From the cell containing the given text, extract its center point as (X, Y) coordinate. 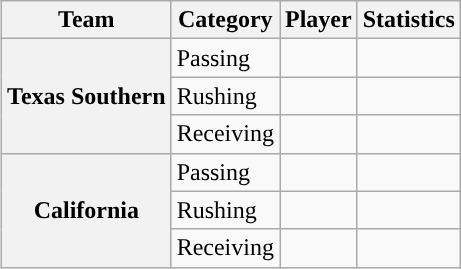
Statistics (408, 20)
Category (225, 20)
Team (87, 20)
California (87, 210)
Texas Southern (87, 96)
Player (319, 20)
